Capture the cell that displays the provided text and extract its (X, Y) central coordinate. 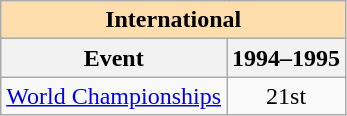
1994–1995 (286, 58)
World Championships (114, 96)
21st (286, 96)
Event (114, 58)
International (174, 20)
